Locate the cell with the specified text and output its (X, Y) center coordinate. 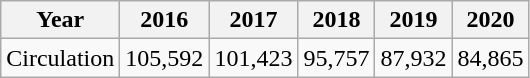
2020 (490, 20)
101,423 (254, 58)
2017 (254, 20)
2016 (164, 20)
2018 (336, 20)
84,865 (490, 58)
Circulation (60, 58)
Year (60, 20)
87,932 (414, 58)
105,592 (164, 58)
2019 (414, 20)
95,757 (336, 58)
